Search for the cell housing the specified text and yield its [x, y] center coordinate. 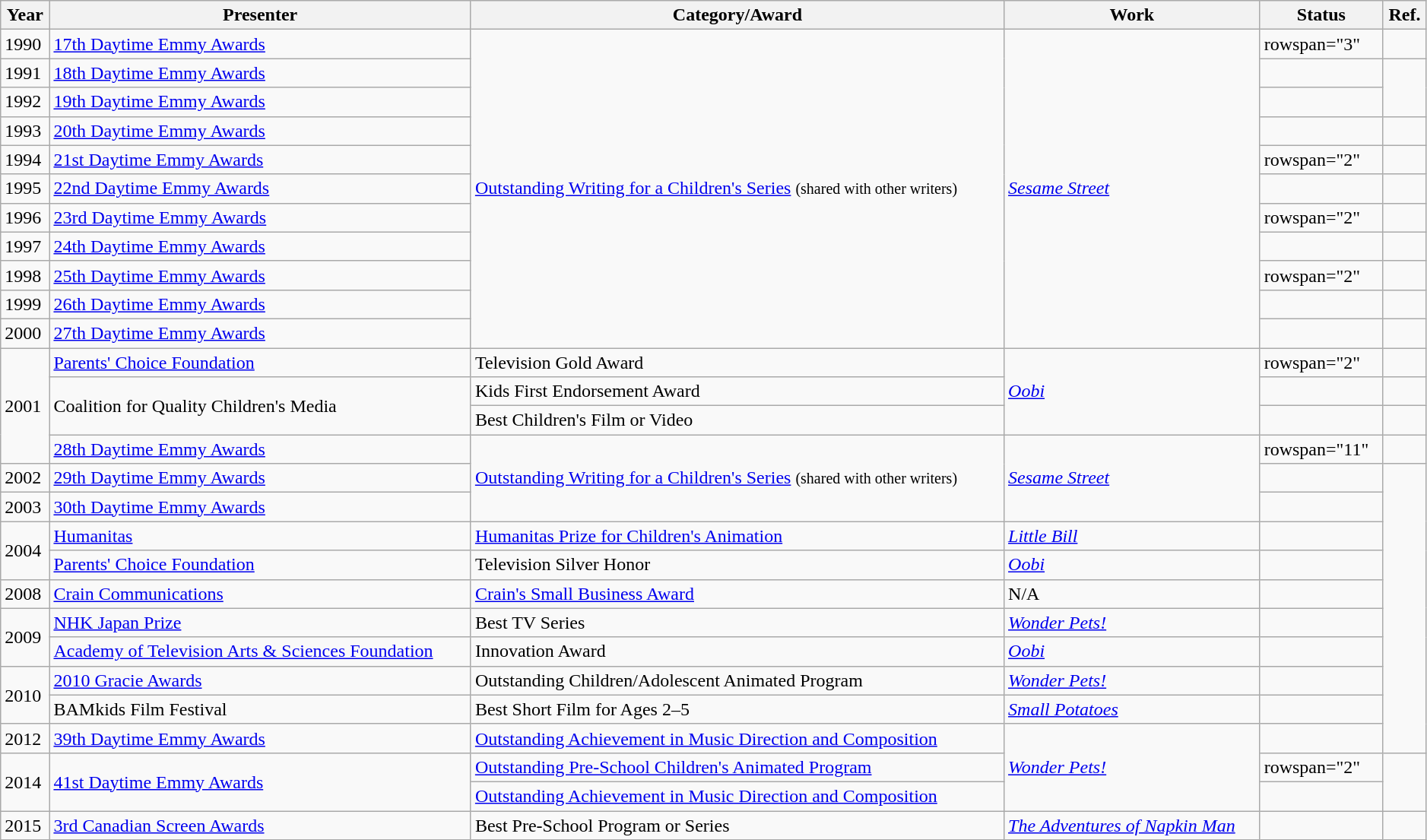
1992 [25, 102]
Humanitas [260, 536]
Academy of Television Arts & Sciences Foundation [260, 651]
Work [1133, 15]
1999 [25, 304]
41st Daytime Emmy Awards [260, 781]
Humanitas Prize for Children's Animation [737, 536]
1995 [25, 189]
N/A [1133, 594]
23rd Daytime Emmy Awards [260, 217]
1991 [25, 73]
Television Silver Honor [737, 565]
Television Gold Award [737, 363]
19th Daytime Emmy Awards [260, 102]
Best Children's Film or Video [737, 420]
25th Daytime Emmy Awards [260, 275]
Best Short Film for Ages 2–5 [737, 709]
2000 [25, 333]
Best Pre-School Program or Series [737, 825]
Little Bill [1133, 536]
39th Daytime Emmy Awards [260, 738]
rowspan="3" [1321, 44]
20th Daytime Emmy Awards [260, 131]
2014 [25, 781]
Crain Communications [260, 594]
The Adventures of Napkin Man [1133, 825]
2009 [25, 637]
2003 [25, 507]
2010 Gracie Awards [260, 680]
1993 [25, 131]
29th Daytime Emmy Awards [260, 478]
Year [25, 15]
1994 [25, 160]
Best TV Series [737, 623]
2015 [25, 825]
21st Daytime Emmy Awards [260, 160]
Status [1321, 15]
Small Potatoes [1133, 709]
Outstanding Pre-School Children's Animated Program [737, 767]
Kids First Endorsement Award [737, 391]
2002 [25, 478]
Coalition for Quality Children's Media [260, 406]
2010 [25, 695]
1998 [25, 275]
1990 [25, 44]
28th Daytime Emmy Awards [260, 449]
2004 [25, 550]
Ref. [1405, 15]
Crain's Small Business Award [737, 594]
17th Daytime Emmy Awards [260, 44]
22nd Daytime Emmy Awards [260, 189]
30th Daytime Emmy Awards [260, 507]
Outstanding Children/Adolescent Animated Program [737, 680]
18th Daytime Emmy Awards [260, 73]
1996 [25, 217]
Innovation Award [737, 651]
27th Daytime Emmy Awards [260, 333]
2008 [25, 594]
2001 [25, 406]
26th Daytime Emmy Awards [260, 304]
rowspan="11" [1321, 449]
1997 [25, 246]
24th Daytime Emmy Awards [260, 246]
BAMkids Film Festival [260, 709]
2012 [25, 738]
Category/Award [737, 15]
NHK Japan Prize [260, 623]
Presenter [260, 15]
3rd Canadian Screen Awards [260, 825]
